Search for the cell housing the specified text and yield its [x, y] center coordinate. 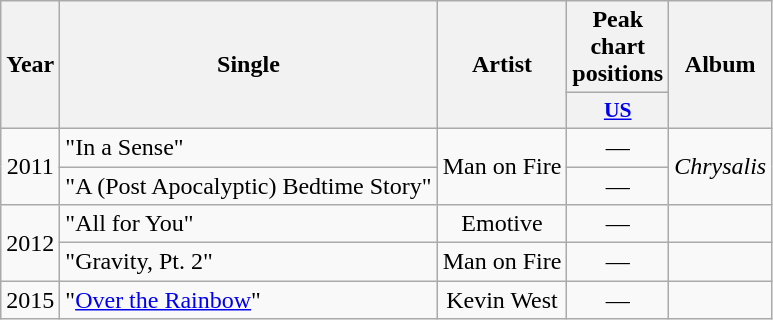
Year [30, 65]
Emotive [502, 224]
Kevin West [502, 300]
2015 [30, 300]
2012 [30, 243]
Chrysalis [720, 166]
2011 [30, 166]
"Gravity, Pt. 2" [248, 262]
Artist [502, 65]
Album [720, 65]
Single [248, 65]
"A (Post Apocalyptic) Bedtime Story" [248, 185]
US [618, 111]
"In a Sense" [248, 147]
"All for You" [248, 224]
"Over the Rainbow" [248, 300]
Peak chart positions [618, 47]
